Search for the cell housing the specified text and yield its (X, Y) center coordinate. 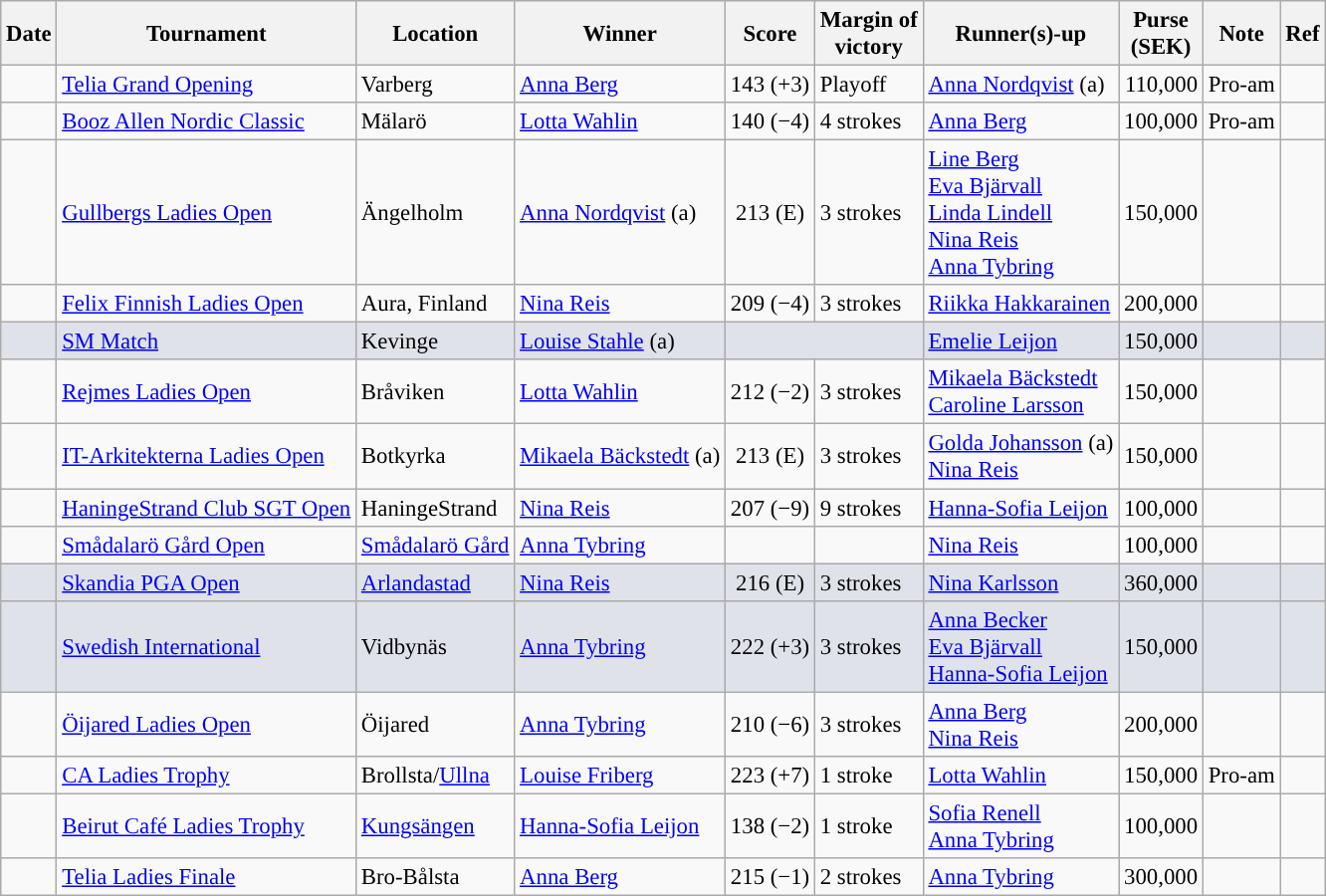
360,000 (1161, 582)
223 (+7) (771, 776)
Ängelholm (436, 213)
Riikka Hakkarainen (1021, 304)
209 (−4) (771, 304)
143 (+3) (771, 85)
Winner (620, 34)
Smådalarö Gård Open (207, 545)
Bro-Bålsta (436, 877)
Gullbergs Ladies Open (207, 213)
Rejmes Ladies Open (207, 392)
Runner(s)-up (1021, 34)
Öijared (436, 725)
Anna Becker Eva Bjärvall Hanna-Sofia Leijon (1021, 646)
Telia Ladies Finale (207, 877)
Beirut Café Ladies Trophy (207, 826)
Telia Grand Opening (207, 85)
Brollsta/Ullna (436, 776)
Mälarö (436, 121)
207 (−9) (771, 508)
Line Berg Eva Bjärvall Linda Lindell Nina Reis Anna Tybring (1021, 213)
Bråviken (436, 392)
Golda Johansson (a) Nina Reis (1021, 456)
Nina Karlsson (1021, 582)
Anna Berg Nina Reis (1021, 725)
222 (+3) (771, 646)
Note (1241, 34)
Mikaela Bäckstedt (a) (620, 456)
Öijared Ladies Open (207, 725)
IT-Arkitekterna Ladies Open (207, 456)
Margin ofvictory (868, 34)
Aura, Finland (436, 304)
Louise Stahle (a) (620, 341)
Kevinge (436, 341)
CA Ladies Trophy (207, 776)
Purse(SEK) (1161, 34)
Varberg (436, 85)
Playoff (868, 85)
Smådalarö Gård (436, 545)
HaningeStrand Club SGT Open (207, 508)
110,000 (1161, 85)
Booz Allen Nordic Classic (207, 121)
Botkyrka (436, 456)
215 (−1) (771, 877)
SM Match (207, 341)
Sofia Renell Anna Tybring (1021, 826)
Swedish International (207, 646)
Kungsängen (436, 826)
Score (771, 34)
Date (29, 34)
Louise Friberg (620, 776)
Arlandastad (436, 582)
Vidbynäs (436, 646)
Tournament (207, 34)
212 (−2) (771, 392)
4 strokes (868, 121)
300,000 (1161, 877)
210 (−6) (771, 725)
140 (−4) (771, 121)
Skandia PGA Open (207, 582)
138 (−2) (771, 826)
2 strokes (868, 877)
Mikaela Bäckstedt Caroline Larsson (1021, 392)
216 (E) (771, 582)
HaningeStrand (436, 508)
Ref (1302, 34)
Felix Finnish Ladies Open (207, 304)
Emelie Leijon (1021, 341)
9 strokes (868, 508)
Location (436, 34)
